Pinpoint the cell where the given text exists, returning its (X, Y) midpoint coordinate. 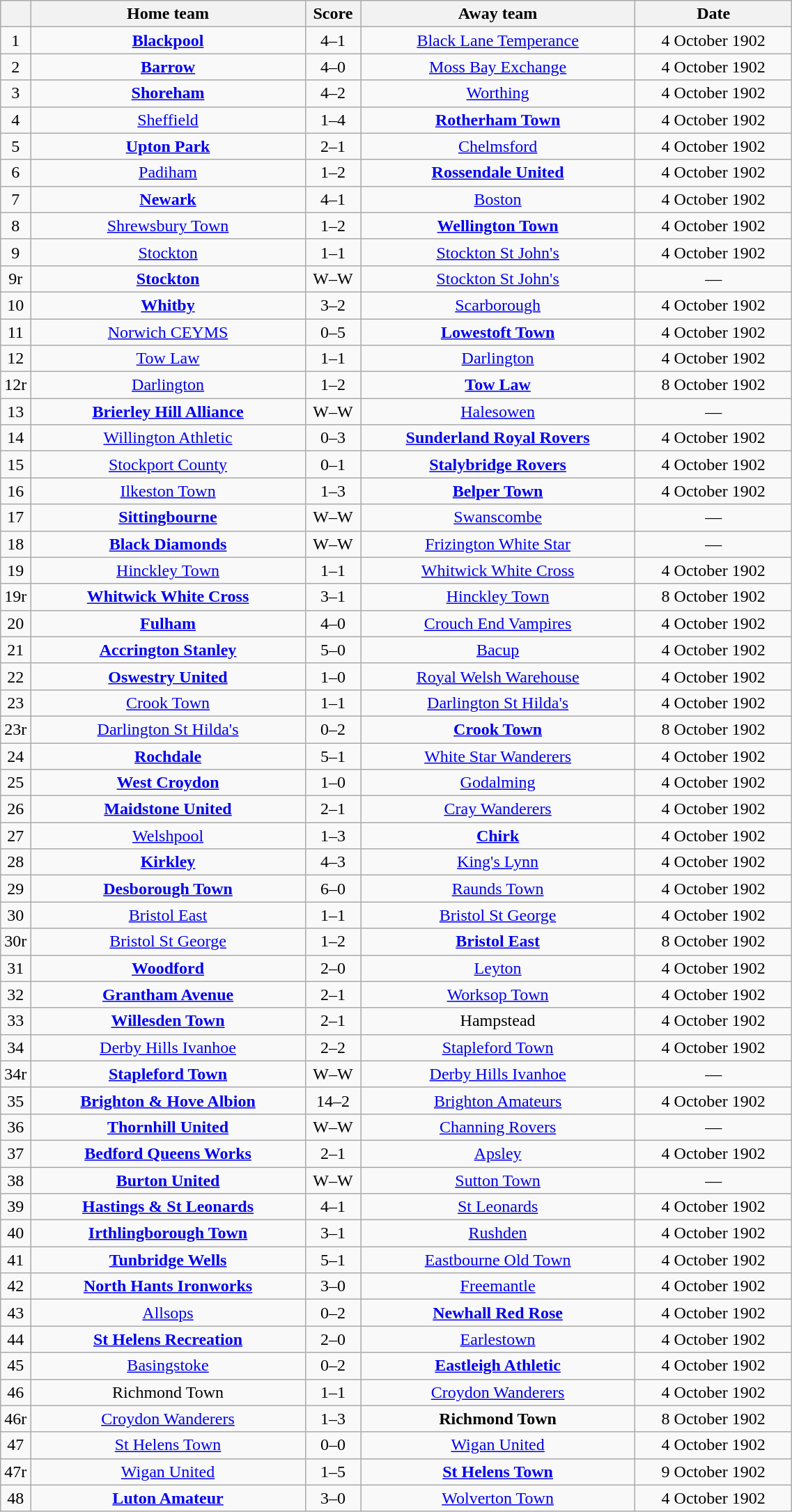
Willington Athletic (168, 438)
Crouch End Vampires (498, 623)
St Helens Recreation (168, 1339)
12 (15, 359)
7 (15, 199)
Sutton Town (498, 1180)
Shrewsbury Town (168, 226)
Welshpool (168, 836)
Earlestown (498, 1339)
6 (15, 173)
Black Lane Temperance (498, 40)
35 (15, 1100)
39 (15, 1207)
38 (15, 1180)
23r (15, 729)
9r (15, 279)
Rossendale United (498, 173)
West Croydon (168, 783)
4–3 (333, 862)
20 (15, 623)
Bacup (498, 650)
Hampstead (498, 1021)
King's Lynn (498, 862)
36 (15, 1127)
Stalybridge Rovers (498, 465)
47r (15, 1472)
Newark (168, 199)
Scarborough (498, 305)
10 (15, 305)
18 (15, 544)
12r (15, 385)
21 (15, 650)
Basingstoke (168, 1366)
9 October 1902 (713, 1472)
14–2 (333, 1100)
Ilkeston Town (168, 491)
Score (333, 14)
Leyton (498, 968)
White Star Wanderers (498, 756)
Shoreham (168, 93)
Frizington White Star (498, 544)
Norwich CEYMS (168, 332)
8 (15, 226)
Halesowen (498, 412)
Bedford Queens Works (168, 1153)
15 (15, 465)
17 (15, 517)
30r (15, 942)
44 (15, 1339)
33 (15, 1021)
Channing Rovers (498, 1127)
43 (15, 1313)
Luton Amateur (168, 1498)
Rotherham Town (498, 120)
Upton Park (168, 146)
Blackpool (168, 40)
4–2 (333, 93)
47 (15, 1445)
Boston (498, 199)
2–2 (333, 1047)
24 (15, 756)
34 (15, 1047)
Wolverton Town (498, 1498)
0–3 (333, 438)
Grantham Avenue (168, 995)
1 (15, 40)
Padiham (168, 173)
Chelmsford (498, 146)
Accrington Stanley (168, 650)
28 (15, 862)
Desborough Town (168, 889)
Worksop Town (498, 995)
27 (15, 836)
Hastings & St Leonards (168, 1207)
Freemantle (498, 1286)
19 (15, 570)
Tunbridge Wells (168, 1260)
0–1 (333, 465)
Kirkley (168, 862)
Brierley Hill Alliance (168, 412)
37 (15, 1153)
Burton United (168, 1180)
41 (15, 1260)
45 (15, 1366)
Brighton Amateurs (498, 1100)
Maidstone United (168, 809)
42 (15, 1286)
23 (15, 703)
29 (15, 889)
Stockport County (168, 465)
Sheffield (168, 120)
Eastleigh Athletic (498, 1366)
0–5 (333, 332)
Allsops (168, 1313)
Home team (168, 14)
Eastbourne Old Town (498, 1260)
Belper Town (498, 491)
1–5 (333, 1472)
3–2 (333, 305)
Oswestry United (168, 676)
31 (15, 968)
Lowestoft Town (498, 332)
19r (15, 597)
Date (713, 14)
6–0 (333, 889)
22 (15, 676)
Raunds Town (498, 889)
Woodford (168, 968)
13 (15, 412)
St Leonards (498, 1207)
Swanscombe (498, 517)
11 (15, 332)
9 (15, 252)
Moss Bay Exchange (498, 67)
46r (15, 1419)
26 (15, 809)
4 (15, 120)
Sittingbourne (168, 517)
14 (15, 438)
Willesden Town (168, 1021)
Whitby (168, 305)
5–0 (333, 650)
Thornhill United (168, 1127)
40 (15, 1233)
Rushden (498, 1233)
16 (15, 491)
34r (15, 1074)
Away team (498, 14)
Worthing (498, 93)
46 (15, 1392)
1–4 (333, 120)
32 (15, 995)
Cray Wanderers (498, 809)
Brighton & Hove Albion (168, 1100)
48 (15, 1498)
Barrow (168, 67)
Chirk (498, 836)
Rochdale (168, 756)
Sunderland Royal Rovers (498, 438)
5 (15, 146)
Newhall Red Rose (498, 1313)
2 (15, 67)
Black Diamonds (168, 544)
Fulham (168, 623)
30 (15, 915)
Godalming (498, 783)
North Hants Ironworks (168, 1286)
3 (15, 93)
25 (15, 783)
Royal Welsh Warehouse (498, 676)
Wellington Town (498, 226)
0–0 (333, 1445)
Irthlingborough Town (168, 1233)
Apsley (498, 1153)
